Extract the [X, Y] coordinate from the center of the cell holding the provided text.  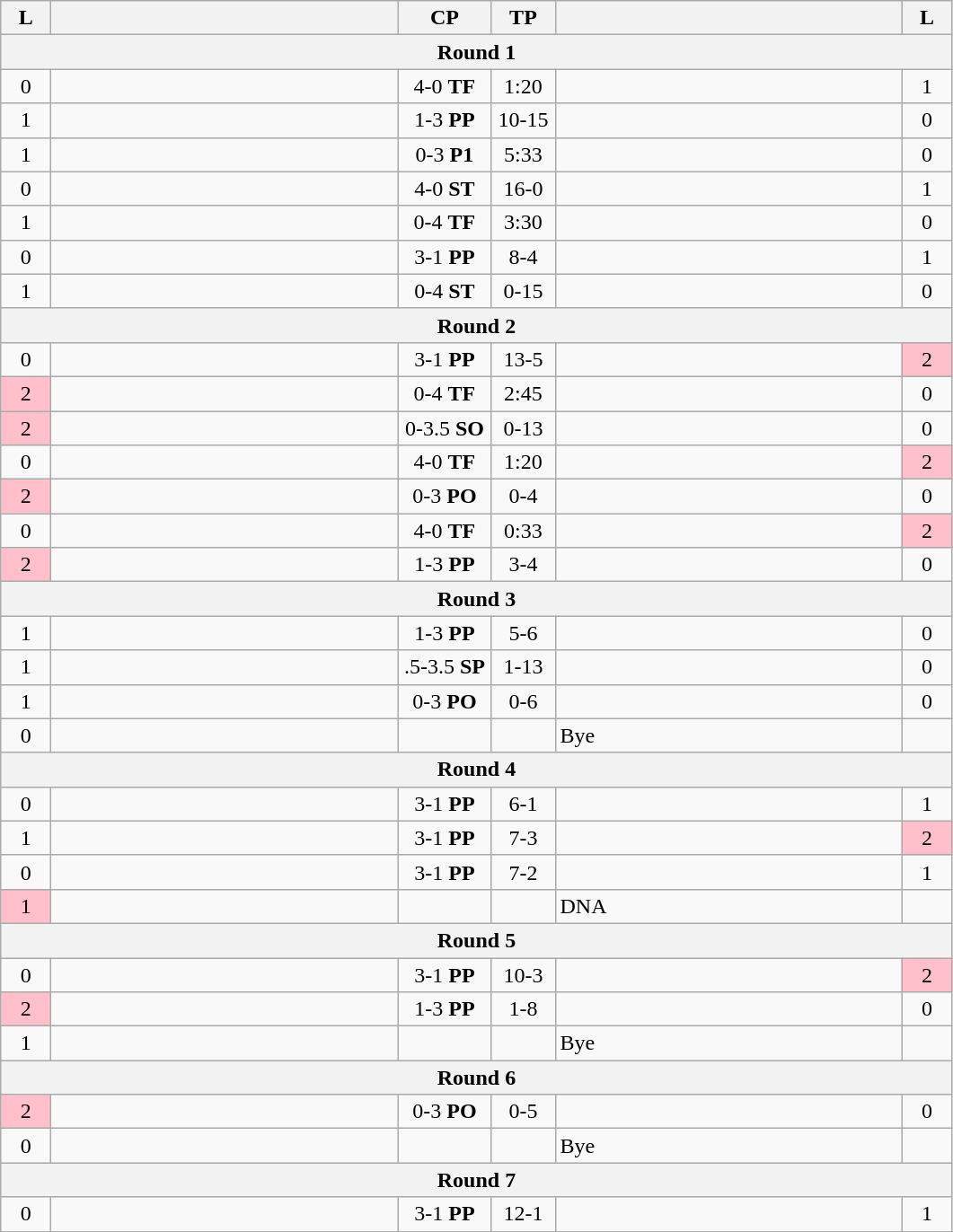
3-4 [523, 565]
Round 2 [476, 325]
Round 4 [476, 770]
TP [523, 18]
1-8 [523, 1009]
10-3 [523, 974]
6-1 [523, 804]
0-5 [523, 1112]
13-5 [523, 359]
CP [445, 18]
8-4 [523, 257]
0-13 [523, 428]
0-4 [523, 497]
0-15 [523, 291]
1-13 [523, 667]
Round 1 [476, 52]
7-2 [523, 872]
12-1 [523, 1214]
DNA [728, 906]
2:45 [523, 393]
.5-3.5 SP [445, 667]
Round 5 [476, 940]
Round 3 [476, 599]
5:33 [523, 154]
0-3.5 SO [445, 428]
0-6 [523, 701]
5-6 [523, 633]
0:33 [523, 531]
7-3 [523, 838]
16-0 [523, 189]
10-15 [523, 120]
Round 7 [476, 1180]
0-4 ST [445, 291]
Round 6 [476, 1078]
3:30 [523, 223]
4-0 ST [445, 189]
0-3 P1 [445, 154]
